Detect which cell encompasses the target text, then output its (X, Y) center coordinate. 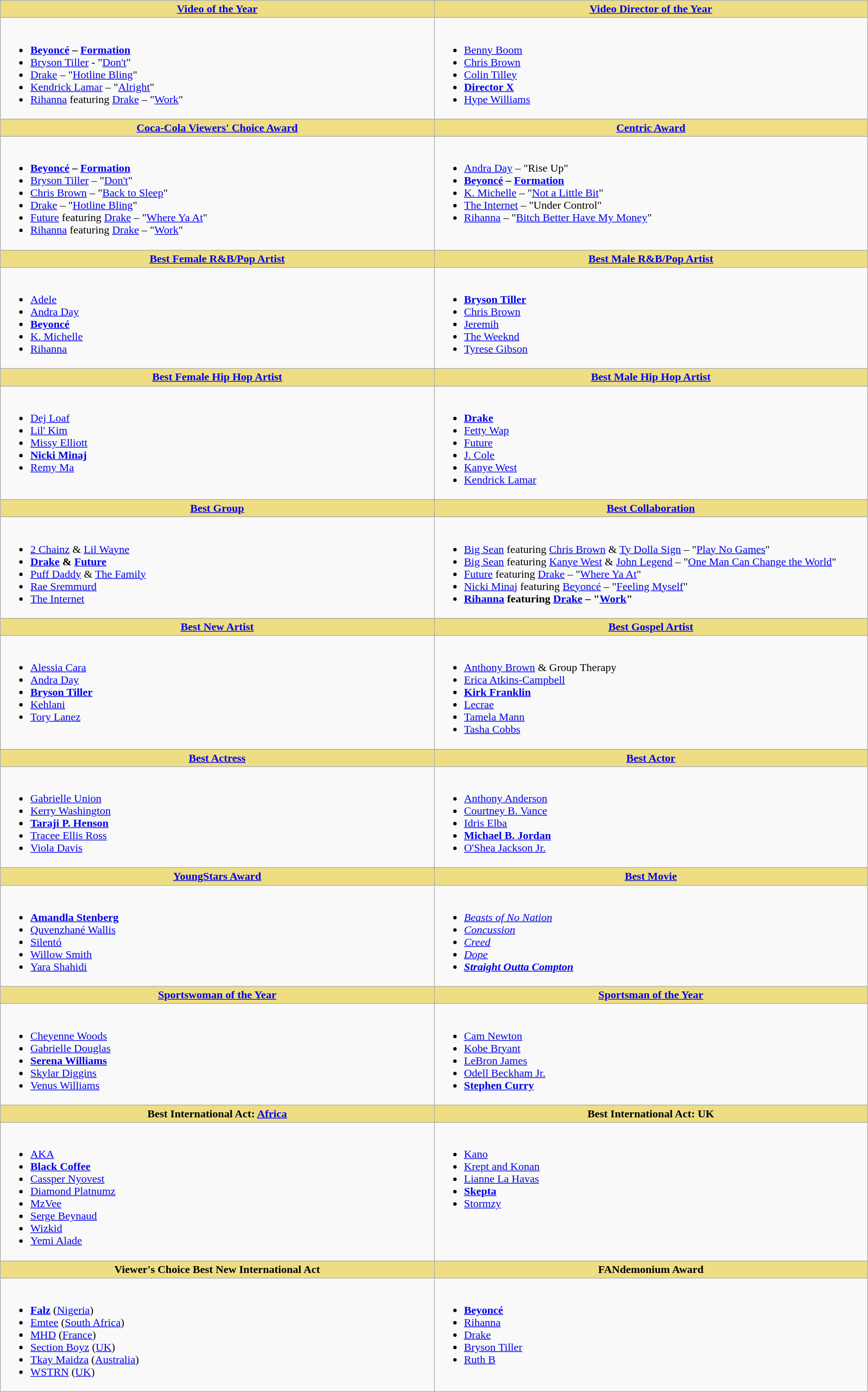
Video of the Year (217, 9)
Beasts of No NationConcussionCreedDopeStraight Outta Compton (651, 936)
Best Actor (651, 758)
2 Chainz & Lil WayneDrake & FuturePuff Daddy & The FamilyRae SremmurdThe Internet (217, 568)
Anthony AndersonCourtney B. VanceIdris ElbaMichael B. JordanO'Shea Jackson Jr. (651, 818)
Best Female Hip Hop Artist (217, 377)
YoungStars Award (217, 877)
Amandla StenbergQuvenzhané WallisSilentóWillow SmithYara Shahidi (217, 936)
Best Male R&B/Pop Artist (651, 259)
Best Gospel Artist (651, 627)
Coca-Cola Viewers' Choice Award (217, 128)
Dej LoafLil' KimMissy ElliottNicki MinajRemy Ma (217, 443)
Andra Day – "Rise Up"Beyoncé – FormationK. Michelle – "Not a Little Bit"The Internet – "Under Control"Rihanna – "Bitch Better Have My Money" (651, 193)
BeyoncéRihannaDrakeBryson TillerRuth B (651, 1335)
Best Female R&B/Pop Artist (217, 259)
Gabrielle UnionKerry WashingtonTaraji P. HensonTracee Ellis RossViola Davis (217, 818)
KanoKrept and KonanLianne La HavasSkeptaStormzy (651, 1192)
Best Male Hip Hop Artist (651, 377)
Best International Act: UK (651, 1114)
Beyoncé – FormationBryson Tiller - "Don't"Drake – "Hotline Bling"Kendrick Lamar – "Alright"Rihanna featuring Drake – "Work" (217, 69)
Best Movie (651, 877)
Cheyenne WoodsGabrielle DouglasSerena WilliamsSkylar DigginsVenus Williams (217, 1055)
Bryson TillerChris BrownJeremihThe WeekndTyrese Gibson (651, 318)
Sportswoman of the Year (217, 995)
Best Actress (217, 758)
Best Collaboration (651, 508)
DrakeFetty WapFutureJ. ColeKanye WestKendrick Lamar (651, 443)
Best Group (217, 508)
Anthony Brown & Group TherapyErica Atkins-CampbellKirk FranklinLecraeTamela MannTasha Cobbs (651, 692)
FANdemonium Award (651, 1269)
Video Director of the Year (651, 9)
Best International Act: Africa (217, 1114)
Centric Award (651, 128)
Cam NewtonKobe BryantLeBron JamesOdell Beckham Jr.Stephen Curry (651, 1055)
Viewer's Choice Best New International Act (217, 1269)
Sportsman of the Year (651, 995)
AKABlack CoffeeCassper NyovestDiamond PlatnumzMzVeeSerge BeynaudWizkidYemi Alade (217, 1192)
Alessia CaraAndra DayBryson TillerKehlaniTory Lanez (217, 692)
AdeleAndra DayBeyoncéK. MichelleRihanna (217, 318)
Falz (Nigeria)Emtee (South Africa)MHD (France)Section Boyz (UK)Tkay Maidza (Australia)WSTRN (UK) (217, 1335)
Benny BoomChris BrownColin TilleyDirector XHype Williams (651, 69)
Best New Artist (217, 627)
